Scan for the cell matching the given text and deliver its [X, Y] coordinate at center. 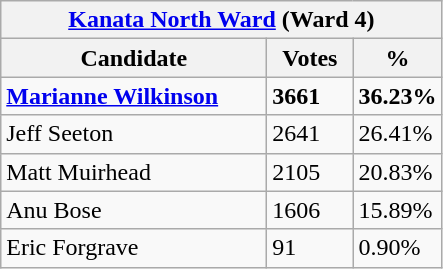
20.83% [398, 172]
3661 [310, 96]
26.41% [398, 134]
Matt Muirhead [134, 172]
2641 [310, 134]
Kanata North Ward (Ward 4) [222, 20]
36.23% [398, 96]
Eric Forgrave [134, 248]
Anu Bose [134, 210]
Candidate [134, 58]
0.90% [398, 248]
1606 [310, 210]
Marianne Wilkinson [134, 96]
91 [310, 248]
Votes [310, 58]
15.89% [398, 210]
2105 [310, 172]
Jeff Seeton [134, 134]
% [398, 58]
